Extract the [x, y] coordinate from the center of the cell holding the provided text.  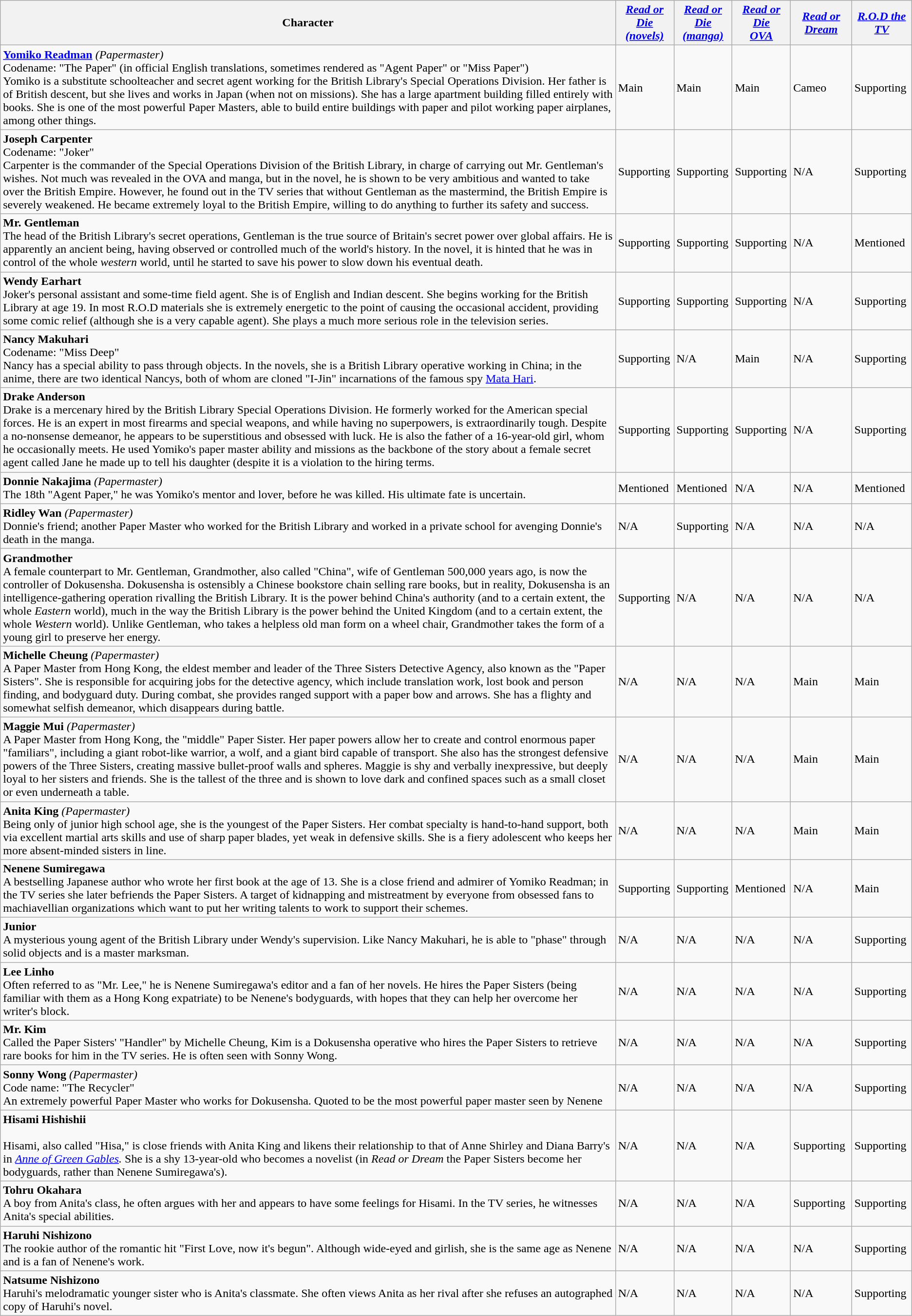
R.O.D the TV [882, 23]
Read or Die(novels) [645, 23]
Character [308, 23]
Read or DieOVA [761, 23]
Cameo [821, 88]
Read or Die(manga) [703, 23]
Donnie Nakajima (Papermaster)The 18th "Agent Paper," he was Yomiko's mentor and lover, before he was killed. His ultimate fate is uncertain. [308, 488]
Read or Dream [821, 23]
